Find where the given text appears and provide that cell's center as (X, Y) coordinate. 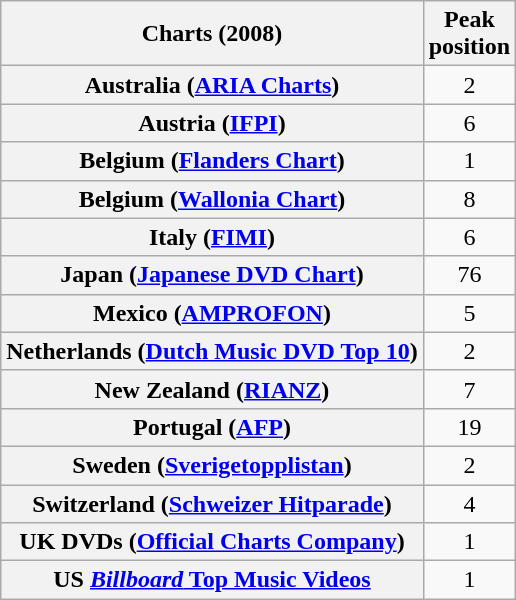
76 (469, 275)
UK DVDs (Official Charts Company) (212, 542)
US Billboard Top Music Videos (212, 580)
Austria (IFPI) (212, 123)
Japan (Japanese DVD Chart) (212, 275)
4 (469, 503)
Australia (ARIA Charts) (212, 85)
Charts (2008) (212, 34)
Portugal (AFP) (212, 427)
Belgium (Wallonia Chart) (212, 199)
5 (469, 313)
Belgium (Flanders Chart) (212, 161)
Mexico (AMPROFON) (212, 313)
Sweden (Sverigetopplistan) (212, 465)
Netherlands (Dutch Music DVD Top 10) (212, 351)
7 (469, 389)
19 (469, 427)
New Zealand (RIANZ) (212, 389)
Peakposition (469, 34)
Switzerland (Schweizer Hitparade) (212, 503)
8 (469, 199)
Italy (FIMI) (212, 237)
